For the text-containing cell, return its midpoint in [X, Y] coordinate format. 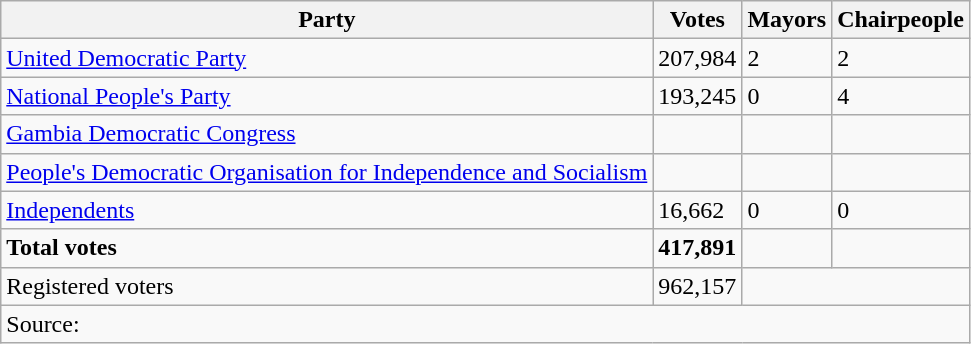
962,157 [698, 286]
207,984 [698, 58]
Independents [327, 210]
Total votes [327, 248]
National People's Party [327, 96]
United Democratic Party [327, 58]
4 [901, 96]
Party [327, 20]
People's Democratic Organisation for Independence and Socialism [327, 172]
Gambia Democratic Congress [327, 134]
417,891 [698, 248]
Registered voters [327, 286]
16,662 [698, 210]
193,245 [698, 96]
Mayors [787, 20]
Votes [698, 20]
Chairpeople [901, 20]
Source: [486, 324]
